Determine the (X, Y) coordinate at the center of the cell enclosing the given text.  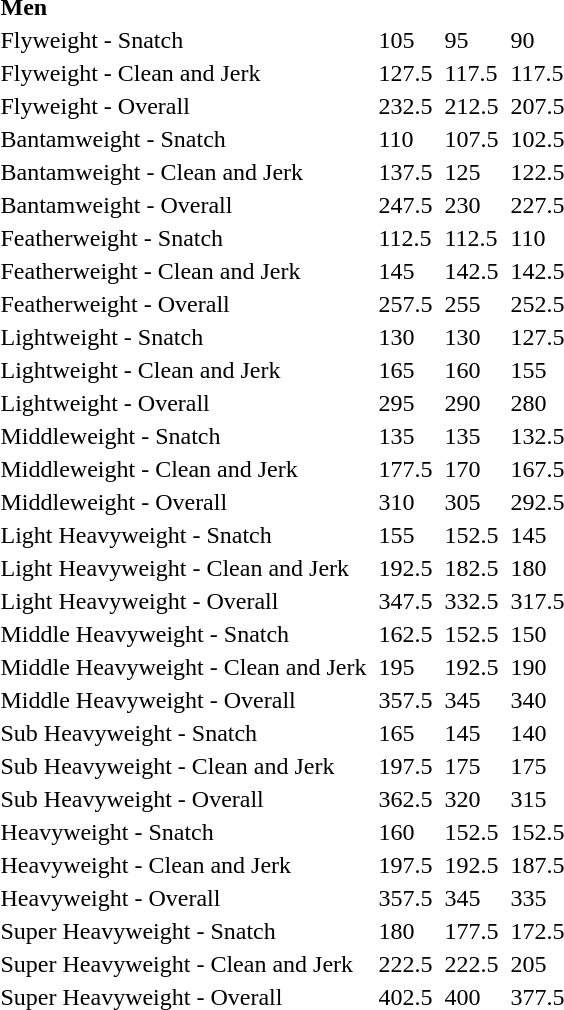
162.5 (406, 634)
107.5 (472, 139)
125 (472, 172)
142.5 (472, 271)
110 (406, 139)
137.5 (406, 172)
170 (472, 469)
310 (406, 502)
127.5 (406, 73)
182.5 (472, 568)
295 (406, 403)
105 (406, 40)
257.5 (406, 304)
347.5 (406, 601)
247.5 (406, 205)
362.5 (406, 799)
117.5 (472, 73)
320 (472, 799)
332.5 (472, 601)
155 (406, 535)
290 (472, 403)
180 (406, 931)
95 (472, 40)
195 (406, 667)
255 (472, 304)
232.5 (406, 106)
212.5 (472, 106)
175 (472, 766)
230 (472, 205)
305 (472, 502)
